Determine the [X, Y] coordinate at the center of the cell enclosing the given text.  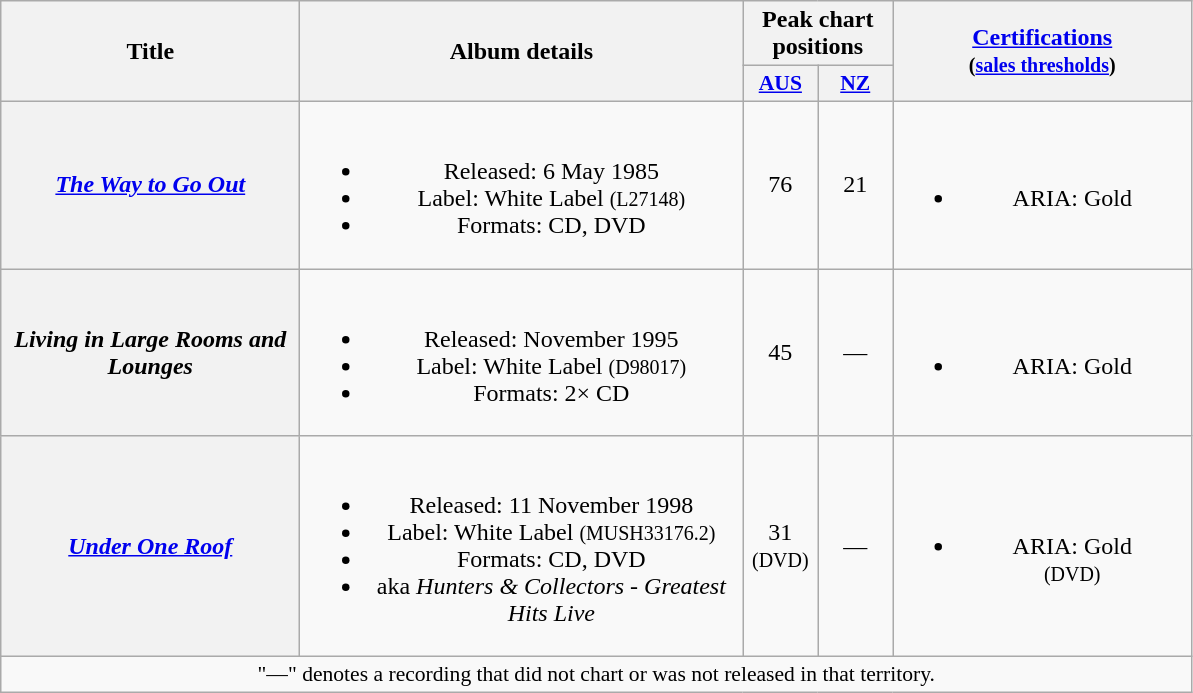
Released: November 1995Label: White Label (D98017)Formats: 2× CD [522, 352]
ARIA: Gold (DVD) [1042, 546]
76 [780, 184]
31(DVD) [780, 546]
The Way to Go Out [150, 184]
Living in Large Rooms and Lounges [150, 352]
Album details [522, 52]
21 [856, 184]
AUS [780, 84]
45 [780, 352]
"—" denotes a recording that did not chart or was not released in that territory. [596, 675]
Title [150, 52]
NZ [856, 84]
Released: 6 May 1985Label: White Label (L27148)Formats: CD, DVD [522, 184]
Released: 11 November 1998Label: White Label (MUSH33176.2)Formats: CD, DVDaka Hunters & Collectors - Greatest Hits Live [522, 546]
Certifications(sales thresholds) [1042, 52]
Peak chart positions [818, 34]
Under One Roof [150, 546]
